Output the (X, Y) coordinate of the center of the cell containing the given text.  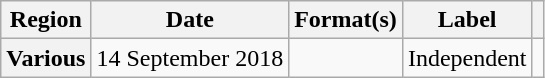
Label (467, 20)
Independent (467, 58)
Region (46, 20)
Various (46, 58)
Format(s) (346, 20)
Date (190, 20)
14 September 2018 (190, 58)
